Find where the given text appears and provide that cell's center as [X, Y] coordinate. 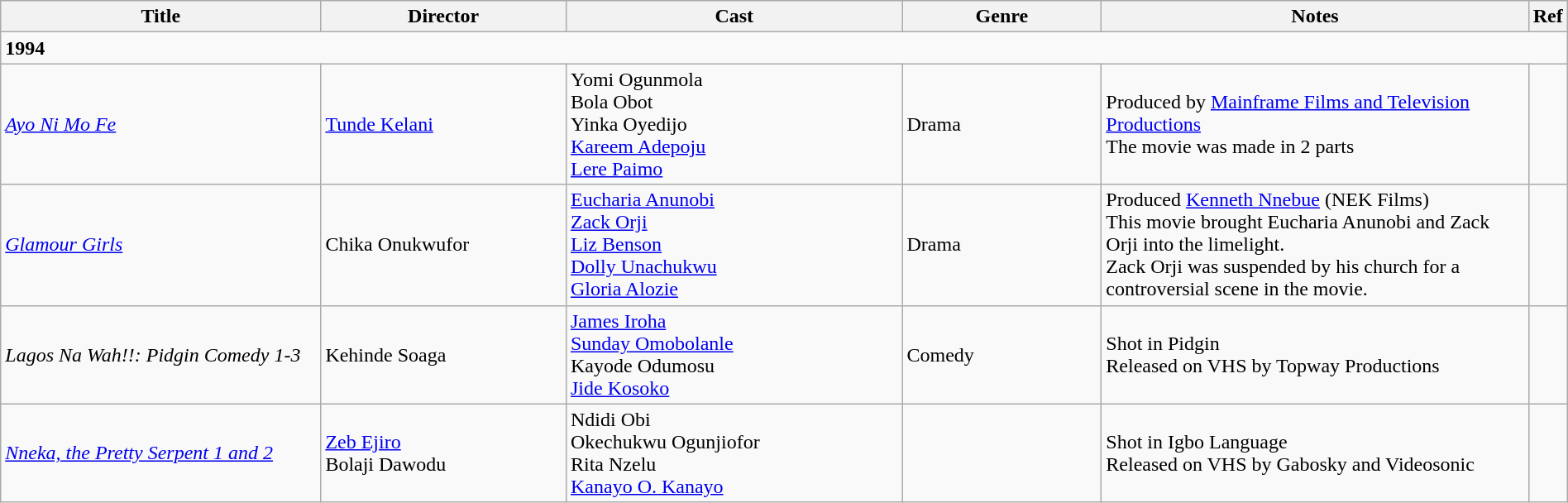
Director [443, 17]
1994 [784, 48]
Cast [734, 17]
Tunde Kelani [443, 124]
Title [160, 17]
Nneka, the Pretty Serpent 1 and 2 [160, 453]
Shot in PidginReleased on VHS by Topway Productions [1315, 354]
Genre [1002, 17]
Comedy [1002, 354]
Lagos Na Wah!!: Pidgin Comedy 1-3 [160, 354]
Shot in Igbo LanguageReleased on VHS by Gabosky and Videosonic [1315, 453]
Notes [1315, 17]
Ayo Ni Mo Fe [160, 124]
Ref [1548, 17]
Ndidi ObiOkechukwu OgunjioforRita NzeluKanayo O. Kanayo [734, 453]
Produced by Mainframe Films and Television ProductionsThe movie was made in 2 parts [1315, 124]
Kehinde Soaga [443, 354]
Chika Onukwufor [443, 245]
Yomi OgunmolaBola ObotYinka OyedijoKareem AdepojuLere Paimo [734, 124]
Zeb EjiroBolaji Dawodu [443, 453]
Glamour Girls [160, 245]
James IrohaSunday OmobolanleKayode OdumosuJide Kosoko [734, 354]
Eucharia AnunobiZack OrjiLiz BensonDolly UnachukwuGloria Alozie [734, 245]
